Return (X, Y) of the center of cell containing provided text 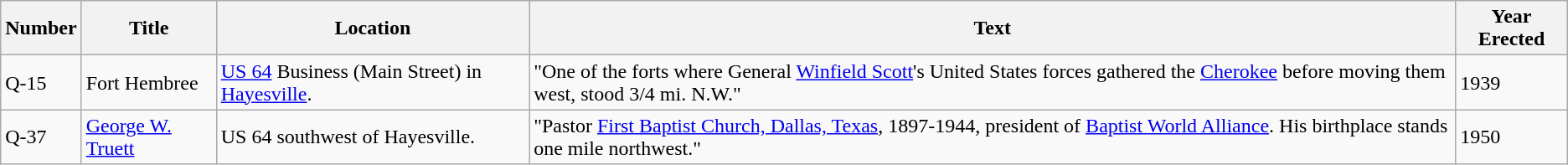
Text (993, 28)
Year Erected (1511, 28)
Q-15 (41, 82)
Q-37 (41, 137)
Fort Hembree (149, 82)
Location (372, 28)
US 64 southwest of Hayesville. (372, 137)
Title (149, 28)
"Pastor First Baptist Church, Dallas, Texas, 1897-1944, president of Baptist World Alliance. His birthplace stands one mile northwest." (993, 137)
1950 (1511, 137)
"One of the forts where General Winfield Scott's United States forces gathered the Cherokee before moving them west, stood 3/4 mi. N.W." (993, 82)
US 64 Business (Main Street) in Hayesville. (372, 82)
George W. Truett (149, 137)
Number (41, 28)
1939 (1511, 82)
